Capture the cell that displays the provided text and extract its (x, y) central coordinate. 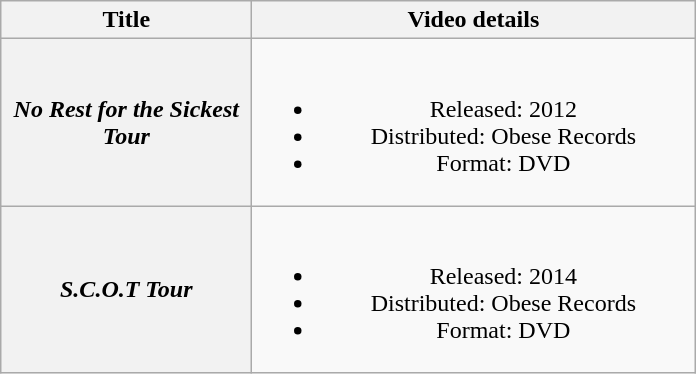
S.C.O.T Tour (126, 290)
Released: 2012Distributed: Obese RecordsFormat: DVD (474, 122)
Video details (474, 20)
No Rest for the Sickest Tour (126, 122)
Title (126, 20)
Released: 2014Distributed: Obese RecordsFormat: DVD (474, 290)
